Find where the given text appears and provide that cell's center as [x, y] coordinate. 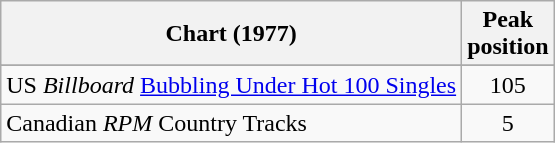
105 [508, 85]
US Billboard Bubbling Under Hot 100 Singles [232, 85]
Canadian RPM Country Tracks [232, 123]
Peakposition [508, 34]
Chart (1977) [232, 34]
5 [508, 123]
